Return the [x, y] coordinate for the center point of the cell that contains the specified text.  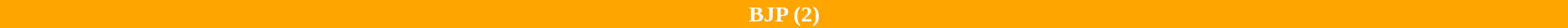
BJP (2) [784, 14]
